Return [X, Y] of the center of cell containing provided text 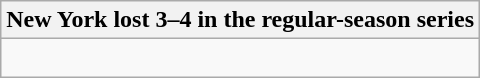
New York lost 3–4 in the regular-season series [240, 20]
